Determine the [X, Y] coordinate at the center of the cell enclosing the given text.  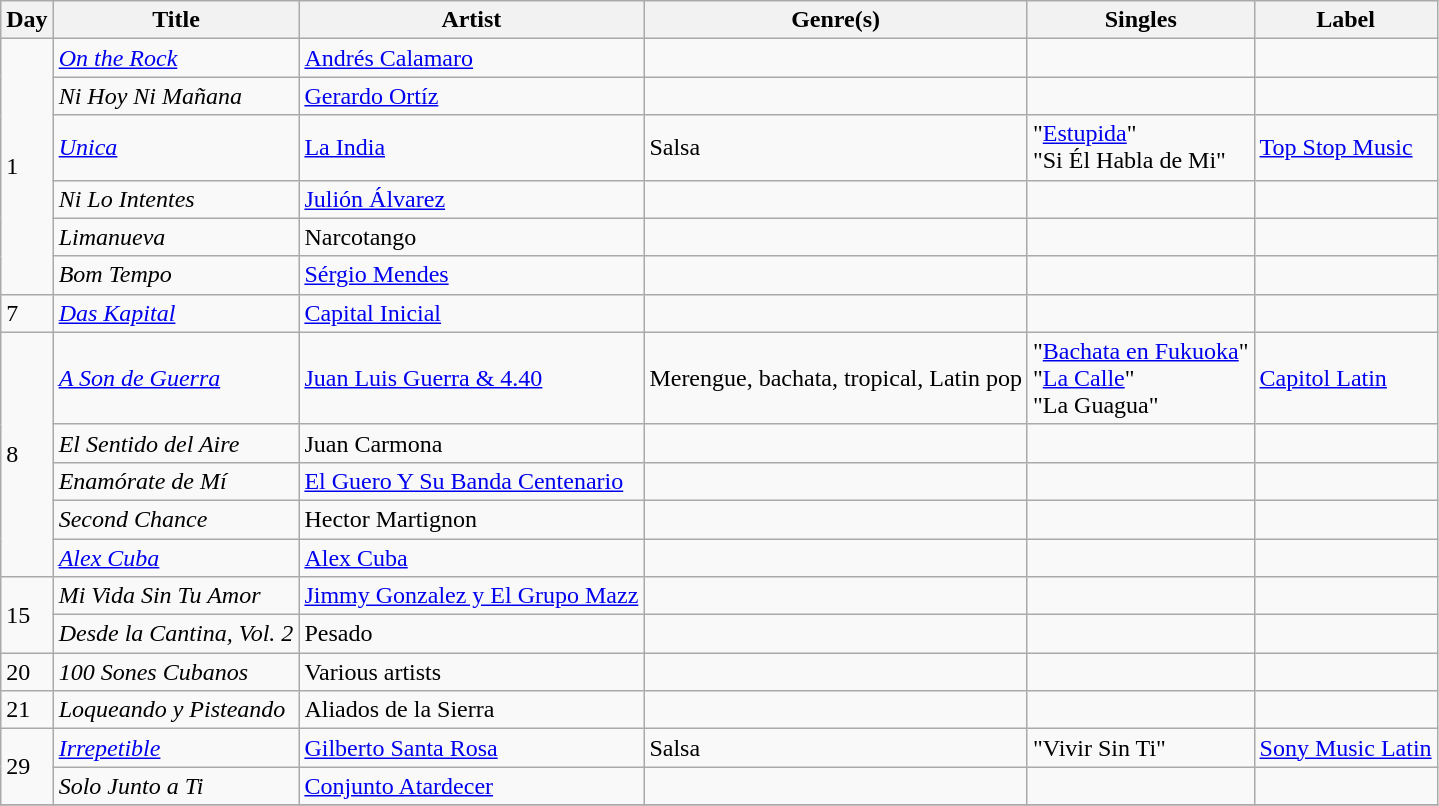
Genre(s) [836, 20]
Irrepetible [176, 748]
Merengue, bachata, tropical, Latin pop [836, 378]
7 [27, 313]
Sérgio Mendes [472, 275]
Das Kapital [176, 313]
Andrés Calamaro [472, 58]
Sony Music Latin [1346, 748]
Juan Carmona [472, 443]
"Vivir Sin Ti" [1140, 748]
La India [472, 148]
Aliados de la Sierra [472, 710]
Unica [176, 148]
Mi Vida Sin Tu Amor [176, 596]
El Sentido del Aire [176, 443]
On the Rock [176, 58]
Jimmy Gonzalez y El Grupo Mazz [472, 596]
8 [27, 454]
Desde la Cantina, Vol. 2 [176, 634]
Various artists [472, 672]
Conjunto Atardecer [472, 786]
Label [1346, 20]
Narcotango [472, 237]
21 [27, 710]
Gilberto Santa Rosa [472, 748]
Hector Martignon [472, 519]
"Estupida""Si Él Habla de Mi" [1140, 148]
El Guero Y Su Banda Centenario [472, 481]
Loqueando y Pisteando [176, 710]
Capital Inicial [472, 313]
Ni Lo Intentes [176, 199]
20 [27, 672]
Title [176, 20]
100 Sones Cubanos [176, 672]
Top Stop Music [1346, 148]
Gerardo Ortíz [472, 96]
Capitol Latin [1346, 378]
29 [27, 767]
Enamórate de Mí [176, 481]
Singles [1140, 20]
Ni Hoy Ni Mañana [176, 96]
15 [27, 615]
Solo Junto a Ti [176, 786]
Julión Álvarez [472, 199]
A Son de Guerra [176, 378]
Juan Luis Guerra & 4.40 [472, 378]
1 [27, 166]
Bom Tempo [176, 275]
"Bachata en Fukuoka""La Calle""La Guagua" [1140, 378]
Day [27, 20]
Pesado [472, 634]
Artist [472, 20]
Limanueva [176, 237]
Second Chance [176, 519]
